Locate the cell with the specified text and output its (X, Y) center coordinate. 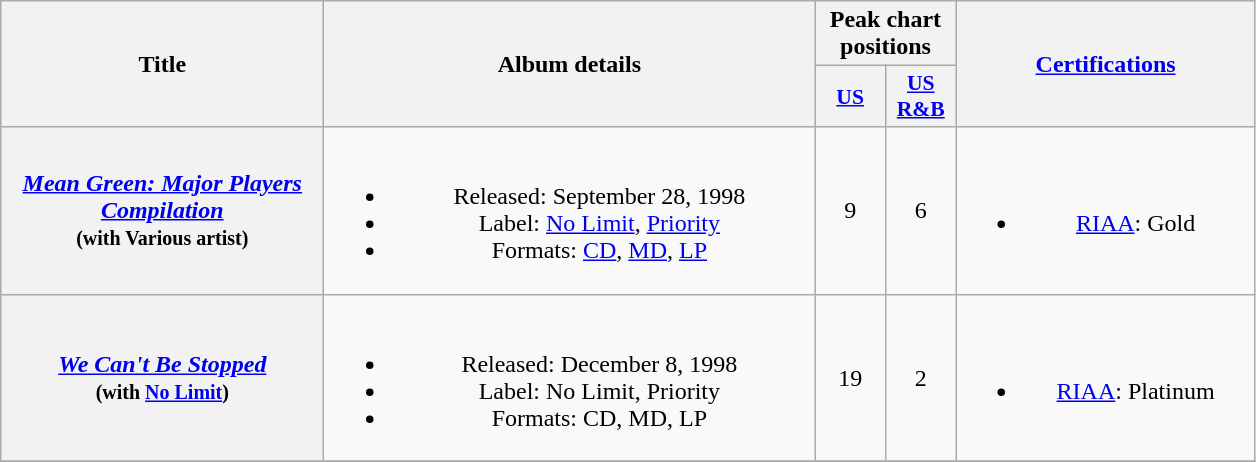
9 (850, 210)
RIAA: Gold (1106, 210)
Peak chart positions (886, 34)
Album details (570, 64)
Released: September 28, 1998Label: No Limit, PriorityFormats: CD, MD, LP (570, 210)
RIAA: Platinum (1106, 378)
Certifications (1106, 64)
We Can't Be Stopped(with No Limit) (162, 378)
6 (920, 210)
2 (920, 378)
Title (162, 64)
Released: December 8, 1998Label: No Limit, PriorityFormats: CD, MD, LP (570, 378)
US (850, 96)
Mean Green: Major Players Compilation(with Various artist) (162, 210)
USR&B (920, 96)
19 (850, 378)
